Find where the given text appears and provide that cell's center as [X, Y] coordinate. 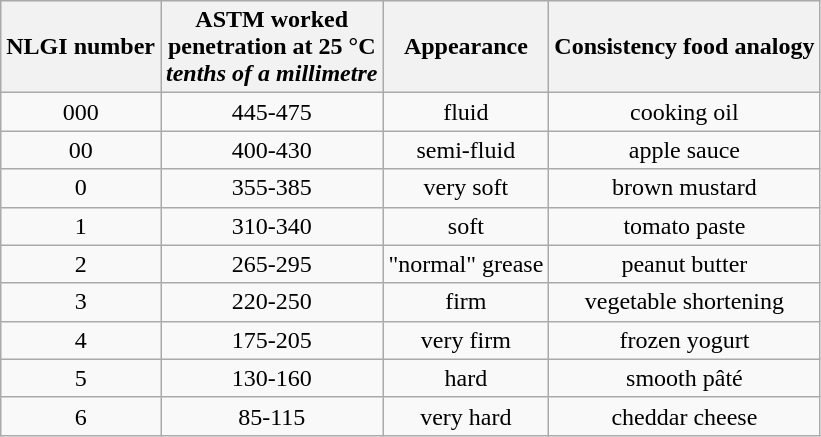
4 [81, 340]
0 [81, 188]
soft [466, 226]
265-295 [271, 264]
Consistency food analogy [684, 47]
000 [81, 112]
220-250 [271, 302]
310-340 [271, 226]
355-385 [271, 188]
130-160 [271, 378]
hard [466, 378]
1 [81, 226]
very firm [466, 340]
ASTM worked penetration at 25 °Ctenths of a millimetre [271, 47]
frozen yogurt [684, 340]
firm [466, 302]
very hard [466, 416]
very soft [466, 188]
brown mustard [684, 188]
"normal" grease [466, 264]
cooking oil [684, 112]
2 [81, 264]
NLGI number [81, 47]
85-115 [271, 416]
6 [81, 416]
Appearance [466, 47]
smooth pâté [684, 378]
apple sauce [684, 150]
tomato paste [684, 226]
cheddar cheese [684, 416]
fluid [466, 112]
vegetable shortening [684, 302]
semi-fluid [466, 150]
445-475 [271, 112]
3 [81, 302]
400-430 [271, 150]
peanut butter [684, 264]
00 [81, 150]
175-205 [271, 340]
5 [81, 378]
